Determine the (X, Y) coordinate at the center of the cell enclosing the given text.  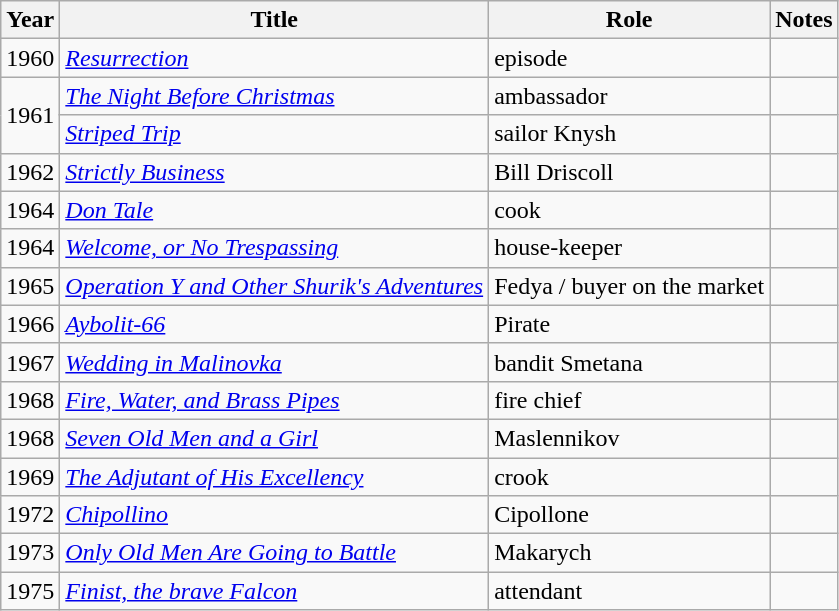
Resurrection (274, 58)
The Adjutant of His Excellency (274, 477)
Seven Old Men and a Girl (274, 438)
Notes (804, 20)
1962 (30, 172)
Strictly Business (274, 172)
1969 (30, 477)
Chipollino (274, 515)
crook (630, 477)
1960 (30, 58)
bandit Smetana (630, 362)
1966 (30, 324)
Don Tale (274, 210)
Welcome, or No Trespassing (274, 248)
1972 (30, 515)
Makarych (630, 553)
Aybolit-66 (274, 324)
episode (630, 58)
1973 (30, 553)
Striped Trip (274, 134)
Year (30, 20)
Role (630, 20)
1961 (30, 115)
Title (274, 20)
Bill Driscoll (630, 172)
Fedya / buyer on the market (630, 286)
1967 (30, 362)
Cipollone (630, 515)
Fire, Water, and Brass Pipes (274, 400)
house-keeper (630, 248)
sailor Knysh (630, 134)
Only Old Men Are Going to Battle (274, 553)
Pirate (630, 324)
Operation Y and Other Shurik's Adventures (274, 286)
cook (630, 210)
ambassador (630, 96)
attendant (630, 591)
1975 (30, 591)
Maslennikov (630, 438)
Finist, the brave Falcon (274, 591)
Wedding in Malinovka (274, 362)
The Night Before Christmas (274, 96)
1965 (30, 286)
fire chief (630, 400)
